For the text-containing cell, return its midpoint in (x, y) coordinate format. 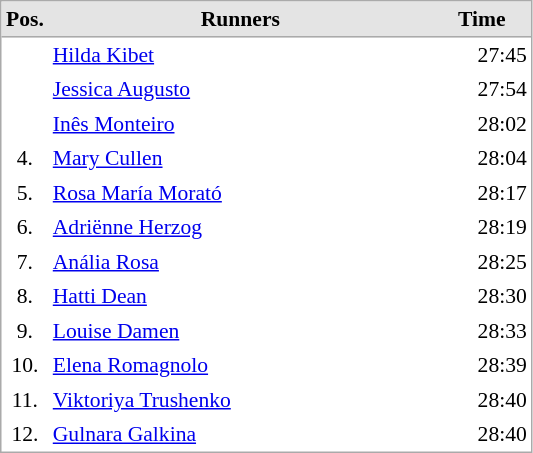
12. (26, 434)
Jessica Augusto (240, 89)
Rosa María Morató (240, 193)
Louise Damen (240, 331)
Anália Rosa (240, 261)
28:02 (482, 123)
Adriënne Herzog (240, 227)
Runners (240, 20)
Inês Monteiro (240, 123)
6. (26, 227)
Viktoriya Trushenko (240, 399)
28:04 (482, 158)
9. (26, 331)
4. (26, 158)
Time (482, 20)
Gulnara Galkina (240, 434)
Pos. (26, 20)
27:54 (482, 89)
Hilda Kibet (240, 55)
Elena Romagnolo (240, 365)
5. (26, 193)
Mary Cullen (240, 158)
10. (26, 365)
7. (26, 261)
28:19 (482, 227)
11. (26, 399)
28:39 (482, 365)
27:45 (482, 55)
8. (26, 296)
28:25 (482, 261)
28:17 (482, 193)
Hatti Dean (240, 296)
28:33 (482, 331)
28:30 (482, 296)
